Determine the [x, y] coordinate at the center of the cell enclosing the given text.  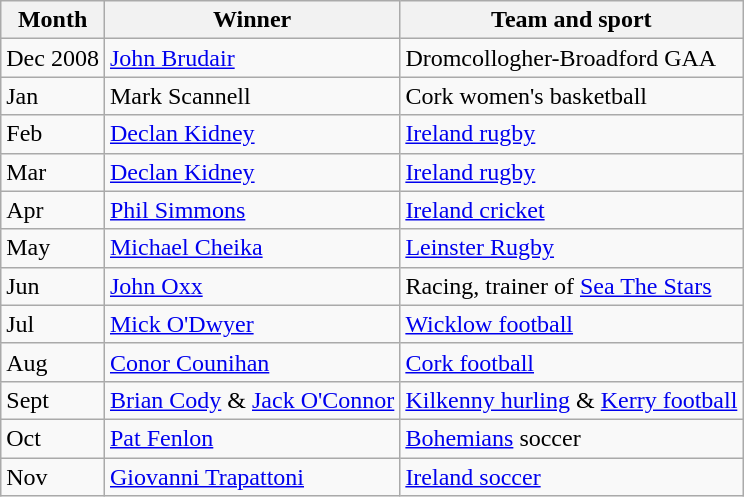
Mark Scannell [252, 96]
Ireland cricket [572, 210]
Mick O'Dwyer [252, 324]
Aug [53, 362]
John Oxx [252, 286]
Dromcollogher-Broadford GAA [572, 58]
Feb [53, 134]
Jul [53, 324]
May [53, 248]
Kilkenny hurling & Kerry football [572, 400]
Ireland soccer [572, 477]
Racing, trainer of Sea The Stars [572, 286]
Phil Simmons [252, 210]
Mar [53, 172]
Bohemians soccer [572, 438]
Team and sport [572, 20]
Pat Fenlon [252, 438]
Nov [53, 477]
Leinster Rugby [572, 248]
Michael Cheika [252, 248]
Oct [53, 438]
Cork women's basketball [572, 96]
Brian Cody & Jack O'Connor [252, 400]
Dec 2008 [53, 58]
Month [53, 20]
Giovanni Trapattoni [252, 477]
Jun [53, 286]
Conor Counihan [252, 362]
Jan [53, 96]
Sept [53, 400]
Cork football [572, 362]
John Brudair [252, 58]
Wicklow football [572, 324]
Winner [252, 20]
Apr [53, 210]
